Search for the cell housing the specified text and yield its [x, y] center coordinate. 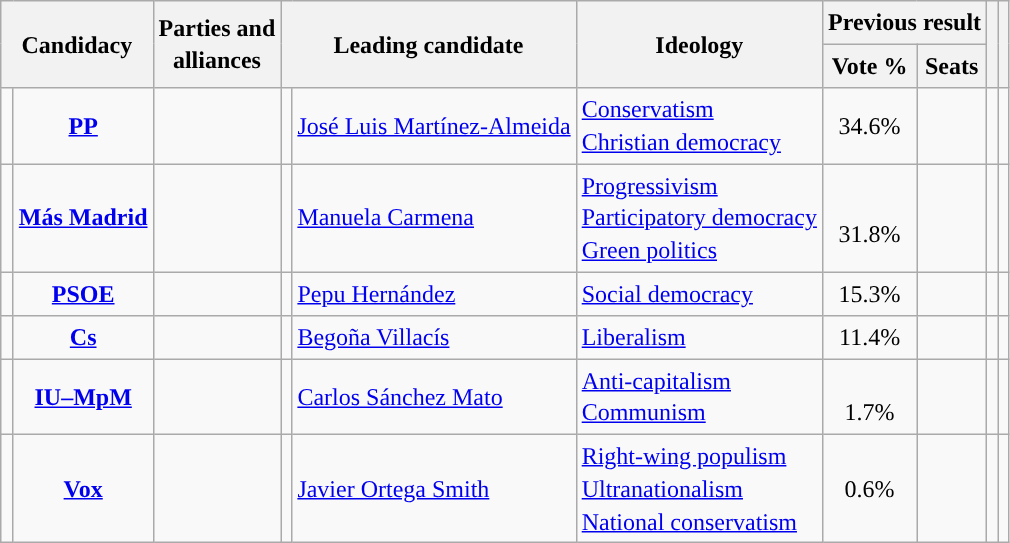
11.4% [869, 336]
0.6% [869, 488]
Parties andalliances [217, 44]
Leading candidate [428, 44]
1.7% [869, 397]
Previous result [904, 22]
Vote % [869, 66]
Seats [952, 66]
IU–MpM [83, 397]
Candidacy [77, 44]
34.6% [869, 126]
Cs [83, 336]
Vox [83, 488]
José Luis Martínez-Almeida [434, 126]
Begoña Villacís [434, 336]
Javier Ortega Smith [434, 488]
Carlos Sánchez Mato [434, 397]
Pepu Hernández [434, 294]
ProgressivismParticipatory democracyGreen politics [699, 218]
31.8% [869, 218]
Más Madrid [83, 218]
Social democracy [699, 294]
Ideology [699, 44]
Liberalism [699, 336]
Right-wing populismUltranationalismNational conservatism [699, 488]
Anti-capitalismCommunism [699, 397]
PSOE [83, 294]
Manuela Carmena [434, 218]
ConservatismChristian democracy [699, 126]
15.3% [869, 294]
PP [83, 126]
